Search for the cell housing the specified text and yield its [x, y] center coordinate. 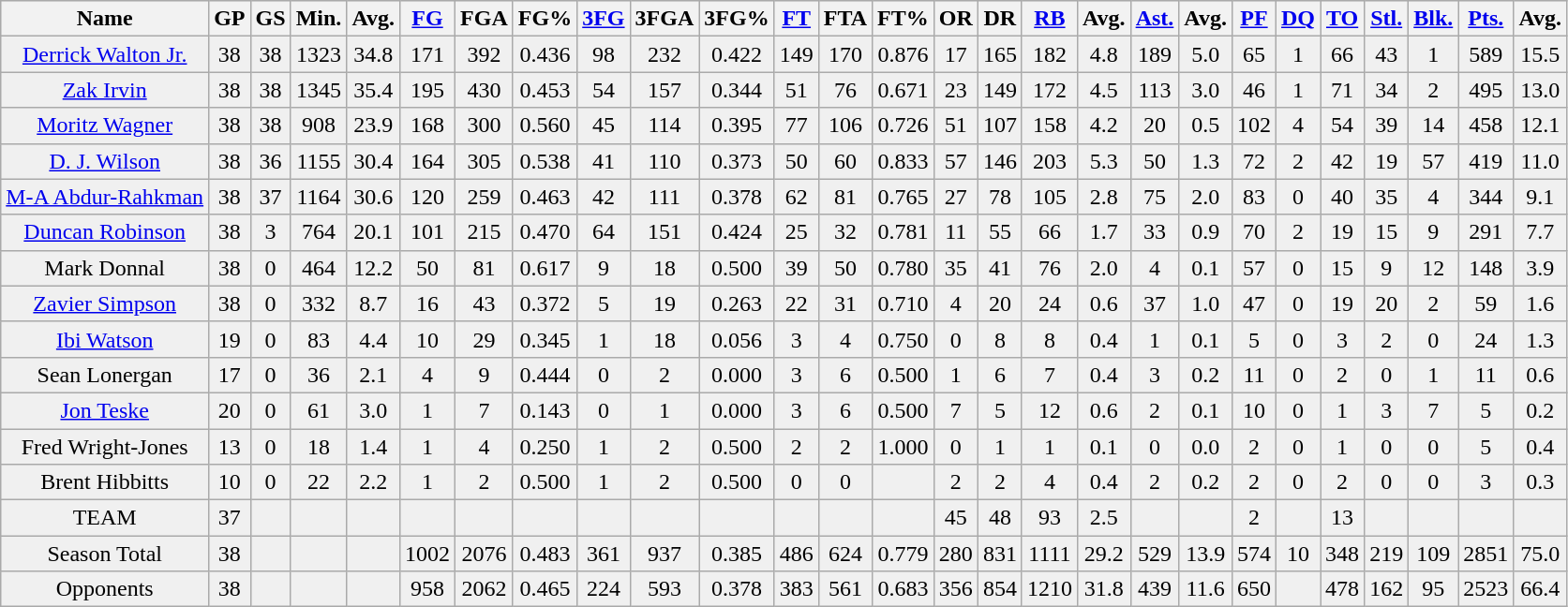
172 [1050, 90]
1323 [319, 54]
4.5 [1104, 90]
78 [999, 197]
Moritz Wagner [105, 126]
1.0 [1205, 303]
170 [845, 54]
0.143 [545, 410]
164 [427, 161]
Jon Teske [105, 410]
593 [665, 589]
937 [665, 554]
2062 [485, 589]
11.6 [1205, 589]
1002 [427, 554]
59 [1486, 303]
574 [1254, 554]
0.5 [1205, 126]
2.2 [373, 482]
650 [1254, 589]
13.0 [1541, 90]
75 [1155, 197]
12.1 [1541, 126]
Brent Hibbitts [105, 482]
430 [485, 90]
0.710 [903, 303]
162 [1387, 589]
Zak Irvin [105, 90]
1155 [319, 161]
383 [797, 589]
0.436 [545, 54]
113 [1155, 90]
FGA [485, 19]
Opponents [105, 589]
0.683 [903, 589]
439 [1155, 589]
215 [485, 232]
35.4 [373, 90]
Name [105, 19]
148 [1486, 268]
7.7 [1541, 232]
165 [999, 54]
0.372 [545, 303]
62 [797, 197]
1345 [319, 90]
189 [1155, 54]
8.7 [373, 303]
Ibi Watson [105, 339]
0.395 [737, 126]
1111 [1050, 554]
60 [845, 161]
Pts. [1486, 19]
1.4 [373, 447]
146 [999, 161]
FT% [903, 19]
232 [665, 54]
29 [485, 339]
12.2 [373, 268]
464 [319, 268]
4.2 [1104, 126]
0.056 [737, 339]
0.422 [737, 54]
0.617 [545, 268]
23 [956, 90]
1164 [319, 197]
Fred Wright-Jones [105, 447]
0.3 [1541, 482]
9.1 [1541, 197]
DR [999, 19]
305 [485, 161]
0.385 [737, 554]
66.4 [1541, 589]
71 [1342, 90]
46 [1254, 90]
27 [956, 197]
764 [319, 232]
Duncan Robinson [105, 232]
0.344 [737, 90]
0.538 [545, 161]
392 [485, 54]
14 [1434, 126]
458 [1486, 126]
Sean Lonergan [105, 375]
4.8 [1104, 54]
0.750 [903, 339]
203 [1050, 161]
70 [1254, 232]
34.8 [373, 54]
98 [604, 54]
77 [797, 126]
TEAM [105, 518]
478 [1342, 589]
0.444 [545, 375]
40 [1342, 197]
219 [1387, 554]
0.726 [903, 126]
495 [1486, 90]
2076 [485, 554]
2851 [1486, 554]
61 [319, 410]
2.8 [1104, 197]
0.345 [545, 339]
102 [1254, 126]
Mark Donnal [105, 268]
30.6 [373, 197]
0.765 [903, 197]
29.2 [1104, 554]
171 [427, 54]
0.373 [737, 161]
55 [999, 232]
32 [845, 232]
624 [845, 554]
OR [956, 19]
5.0 [1205, 54]
110 [665, 161]
13.9 [1205, 554]
0.876 [903, 54]
DQ [1299, 19]
D. J. Wilson [105, 161]
3FGA [665, 19]
M-A Abdur-Rahkman [105, 197]
157 [665, 90]
486 [797, 554]
RB [1050, 19]
Min. [319, 19]
356 [956, 589]
105 [1050, 197]
72 [1254, 161]
101 [427, 232]
158 [1050, 126]
0.463 [545, 197]
34 [1387, 90]
0.833 [903, 161]
2.1 [373, 375]
1.7 [1104, 232]
419 [1486, 161]
361 [604, 554]
30.4 [373, 161]
0.465 [545, 589]
2.5 [1104, 518]
0.780 [903, 268]
151 [665, 232]
31.8 [1104, 589]
20.1 [373, 232]
3FG [604, 19]
106 [845, 126]
11.0 [1541, 161]
FT [797, 19]
0.779 [903, 554]
168 [427, 126]
3.9 [1541, 268]
48 [999, 518]
831 [999, 554]
854 [999, 589]
300 [485, 126]
23.9 [373, 126]
958 [427, 589]
47 [1254, 303]
95 [1434, 589]
4.4 [373, 339]
1.6 [1541, 303]
GP [230, 19]
33 [1155, 232]
182 [1050, 54]
344 [1486, 197]
114 [665, 126]
2523 [1486, 589]
120 [427, 197]
PF [1254, 19]
64 [604, 232]
FTA [845, 19]
280 [956, 554]
111 [665, 197]
529 [1155, 554]
259 [485, 197]
195 [427, 90]
0.250 [545, 447]
Zavier Simpson [105, 303]
0.263 [737, 303]
0.453 [545, 90]
65 [1254, 54]
75.0 [1541, 554]
224 [604, 589]
GS [270, 19]
Stl. [1387, 19]
FG [427, 19]
15.5 [1541, 54]
0.671 [903, 90]
589 [1486, 54]
16 [427, 303]
3FG% [737, 19]
561 [845, 589]
0.9 [1205, 232]
0.560 [545, 126]
TO [1342, 19]
109 [1434, 554]
5.3 [1104, 161]
348 [1342, 554]
Season Total [105, 554]
291 [1486, 232]
0.0 [1205, 447]
Ast. [1155, 19]
107 [999, 126]
0.470 [545, 232]
Blk. [1434, 19]
FG% [545, 19]
332 [319, 303]
0.424 [737, 232]
93 [1050, 518]
0.483 [545, 554]
908 [319, 126]
1210 [1050, 589]
0.781 [903, 232]
Derrick Walton Jr. [105, 54]
25 [797, 232]
1.000 [903, 447]
31 [845, 303]
